From the cell containing the given text, extract its center point as [X, Y] coordinate. 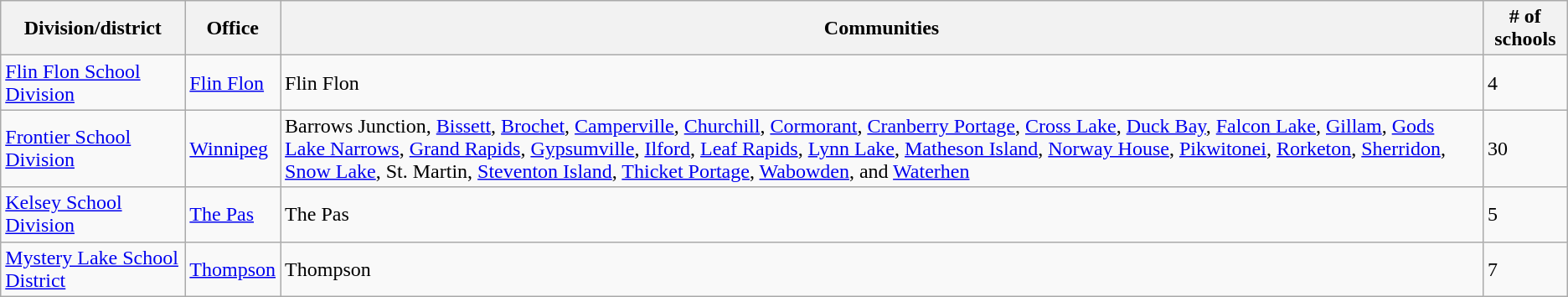
Mystery Lake School District [93, 268]
5 [1524, 215]
Communities [882, 29]
Flin Flon School Division [93, 82]
# of schools [1524, 29]
Office [233, 29]
7 [1524, 268]
Winnipeg [233, 148]
4 [1524, 82]
Frontier School Division [93, 148]
30 [1524, 148]
Division/district [93, 29]
Kelsey School Division [93, 215]
